Capture the cell that displays the provided text and extract its [x, y] central coordinate. 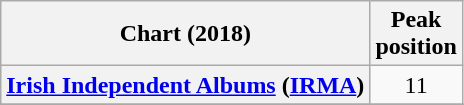
Irish Independent Albums (IRMA) [186, 85]
Peak position [416, 34]
11 [416, 85]
Chart (2018) [186, 34]
